Locate the cell with the specified text and output its [X, Y] center coordinate. 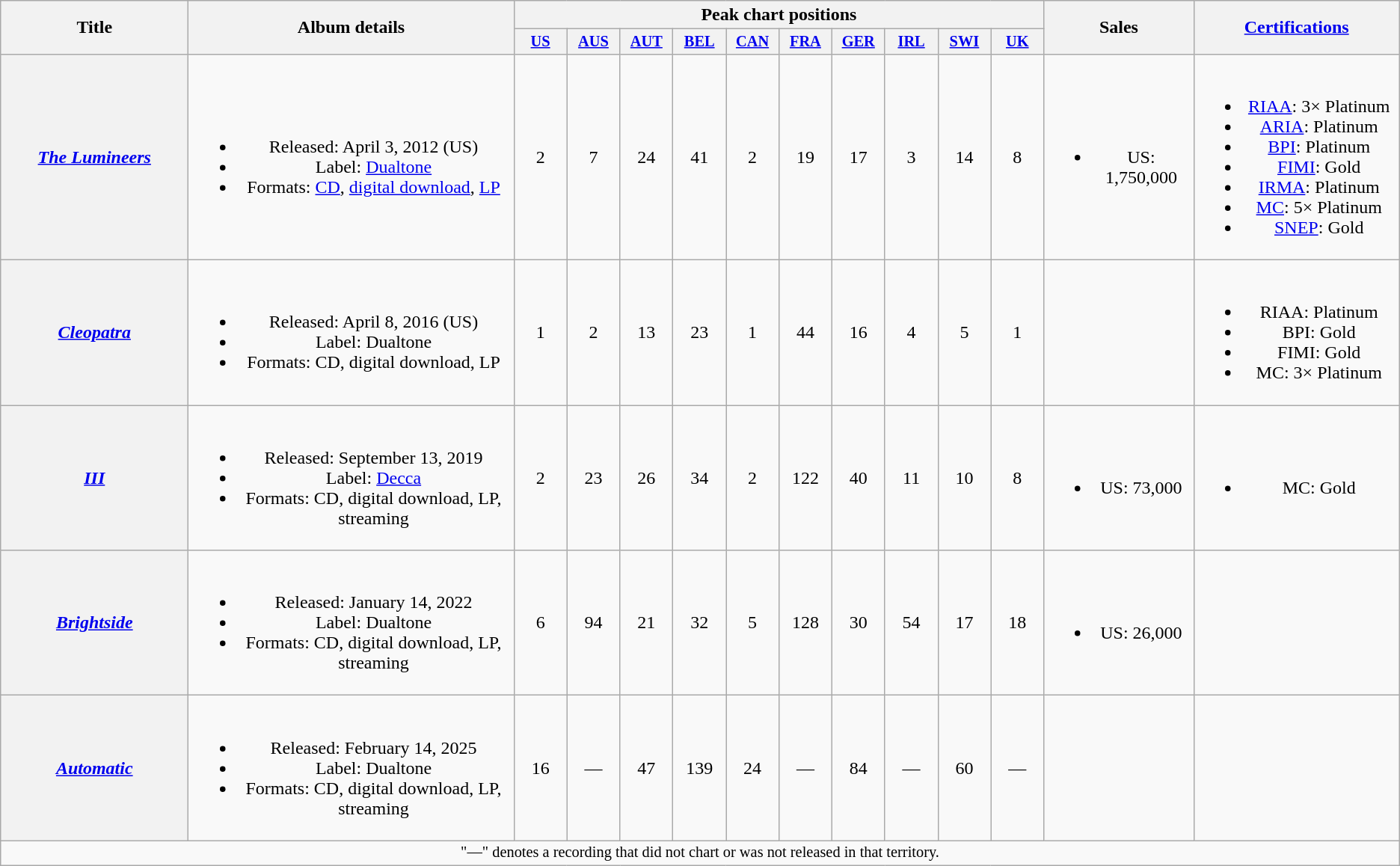
BEL [700, 42]
Released: February 14, 2025Label: DualtoneFormats: CD, digital download, LP, streaming [351, 768]
47 [646, 768]
UK [1017, 42]
10 [965, 478]
14 [965, 157]
128 [805, 623]
54 [911, 623]
SWI [965, 42]
CAN [752, 42]
13 [646, 333]
3 [911, 157]
34 [700, 478]
Cleopatra [94, 333]
US: 26,000 [1119, 623]
41 [700, 157]
III [94, 478]
40 [859, 478]
RIAA: 3× PlatinumARIA: PlatinumBPI: PlatinumFIMI: GoldIRMA: PlatinumMC: 5× PlatinumSNEP: Gold [1297, 157]
AUS [594, 42]
44 [805, 333]
84 [859, 768]
11 [911, 478]
7 [594, 157]
Brightside [94, 623]
139 [700, 768]
Released: September 13, 2019Label: DeccaFormats: CD, digital download, LP, streaming [351, 478]
US [540, 42]
Title [94, 28]
Released: January 14, 2022Label: DualtoneFormats: CD, digital download, LP, streaming [351, 623]
"—" denotes a recording that did not chart or was not released in that territory. [700, 853]
26 [646, 478]
Released: April 3, 2012 (US)Label: DualtoneFormats: CD, digital download, LP [351, 157]
Peak chart positions [779, 15]
AUT [646, 42]
21 [646, 623]
FRA [805, 42]
Sales [1119, 28]
Automatic [94, 768]
GER [859, 42]
94 [594, 623]
60 [965, 768]
122 [805, 478]
MC: Gold [1297, 478]
Certifications [1297, 28]
The Lumineers [94, 157]
4 [911, 333]
US: 73,000 [1119, 478]
32 [700, 623]
19 [805, 157]
6 [540, 623]
IRL [911, 42]
Released: April 8, 2016 (US)Label: DualtoneFormats: CD, digital download, LP [351, 333]
Album details [351, 28]
US: 1,750,000 [1119, 157]
30 [859, 623]
18 [1017, 623]
RIAA: PlatinumBPI: GoldFIMI: GoldMC: 3× Platinum [1297, 333]
